Return the (x, y) coordinate for the center point of the cell that contains the specified text.  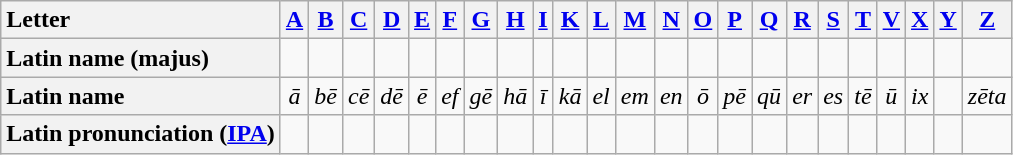
tē (863, 96)
bē (326, 96)
Latin pronunciation (IPA) (141, 134)
qū (770, 96)
ef (450, 96)
P (735, 20)
C (358, 20)
A (294, 20)
Q (770, 20)
er (802, 96)
ix (920, 96)
ū (891, 96)
Latin name (majus) (141, 58)
I (543, 20)
es (834, 96)
N (671, 20)
F (450, 20)
Letter (141, 20)
Latin name (141, 96)
D (392, 20)
T (863, 20)
E (422, 20)
kā (570, 96)
L (601, 20)
K (570, 20)
zēta (987, 96)
gē (481, 96)
em (634, 96)
hā (516, 96)
ī (543, 96)
ō (703, 96)
O (703, 20)
Z (987, 20)
el (601, 96)
B (326, 20)
ē (422, 96)
R (802, 20)
H (516, 20)
Y (948, 20)
pē (735, 96)
S (834, 20)
ā (294, 96)
en (671, 96)
dē (392, 96)
M (634, 20)
cē (358, 96)
G (481, 20)
V (891, 20)
X (920, 20)
